Return [x, y] of the center of cell containing provided text 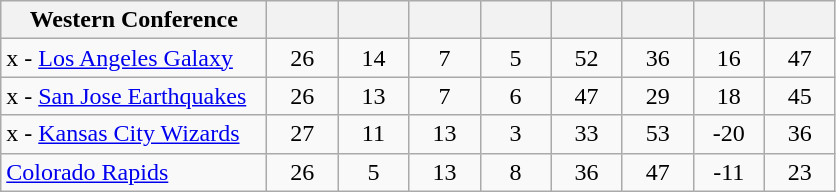
11 [374, 134]
29 [658, 96]
Colorado Rapids [134, 172]
27 [302, 134]
52 [586, 58]
-20 [728, 134]
33 [586, 134]
6 [516, 96]
16 [728, 58]
-11 [728, 172]
23 [800, 172]
53 [658, 134]
8 [516, 172]
18 [728, 96]
14 [374, 58]
x - Los Angeles Galaxy [134, 58]
3 [516, 134]
Western Conference [134, 20]
45 [800, 96]
x - Kansas City Wizards [134, 134]
x - San Jose Earthquakes [134, 96]
